Determine the (x, y) coordinate at the center of the cell enclosing the given text.  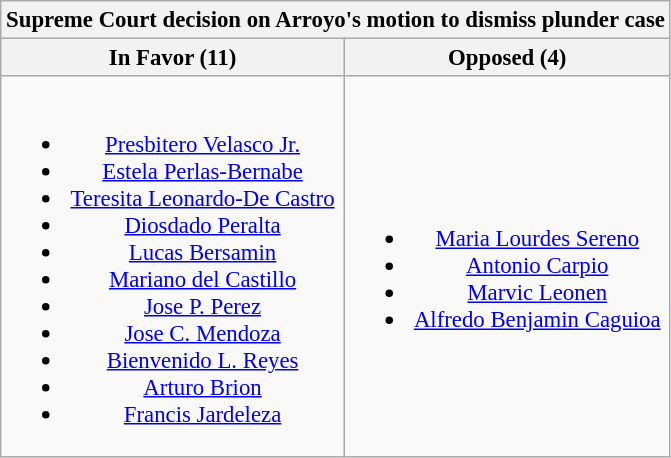
In Favor (11) (173, 58)
Opposed (4) (507, 58)
Maria Lourdes SerenoAntonio CarpioMarvic LeonenAlfredo Benjamin Caguioa (507, 266)
Supreme Court decision on Arroyo's motion to dismiss plunder case (336, 20)
